Determine the [x, y] coordinate at the center of the cell enclosing the given text.  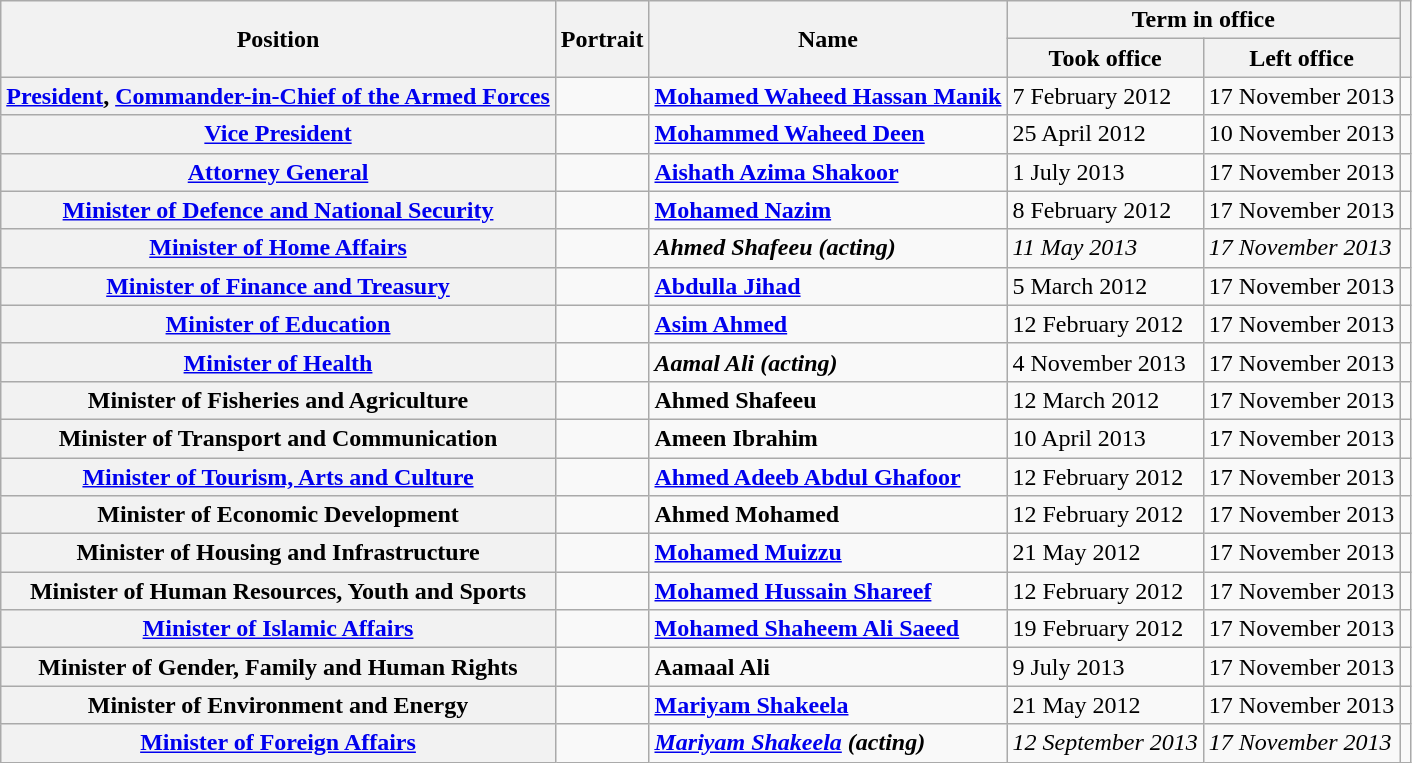
25 April 2012 [1105, 134]
Minister of Foreign Affairs [278, 743]
Minister of Fisheries and Agriculture [278, 400]
Ahmed Mohamed [828, 515]
Attorney General [278, 172]
4 November 2013 [1105, 362]
Minister of Transport and Communication [278, 438]
Ahmed Adeeb Abdul Ghafoor [828, 477]
Position [278, 39]
5 March 2012 [1105, 286]
Minister of Human Resources, Youth and Sports [278, 591]
Minister of Finance and Treasury [278, 286]
Mariyam Shakeela [828, 705]
President, Commander-in-Chief of the Armed Forces [278, 96]
Aamal Ali (acting) [828, 362]
Mohamed Waheed Hassan Manik [828, 96]
Minister of Education [278, 324]
Mohammed Waheed Deen [828, 134]
7 February 2012 [1105, 96]
Abdulla Jihad [828, 286]
Name [828, 39]
Ameen Ibrahim [828, 438]
Aamaal Ali [828, 667]
Aishath Azima Shakoor [828, 172]
12 March 2012 [1105, 400]
9 July 2013 [1105, 667]
10 November 2013 [1301, 134]
Minister of Economic Development [278, 515]
Portrait [602, 39]
Took office [1105, 58]
Mohamed Nazim [828, 210]
Mariyam Shakeela (acting) [828, 743]
12 September 2013 [1105, 743]
Mohamed Muizzu [828, 553]
19 February 2012 [1105, 629]
Minister of Health [278, 362]
Minister of Defence and National Security [278, 210]
Ahmed Shafeeu (acting) [828, 248]
Minister of Tourism, Arts and Culture [278, 477]
Term in office [1204, 20]
10 April 2013 [1105, 438]
Ahmed Shafeeu [828, 400]
Minister of Housing and Infrastructure [278, 553]
Minister of Environment and Energy [278, 705]
1 July 2013 [1105, 172]
Mohamed Shaheem Ali Saeed [828, 629]
Minister of Gender, Family and Human Rights [278, 667]
Vice President [278, 134]
Left office [1301, 58]
11 May 2013 [1105, 248]
Minister of Home Affairs [278, 248]
Minister of Islamic Affairs [278, 629]
Asim Ahmed [828, 324]
8 February 2012 [1105, 210]
Mohamed Hussain Shareef [828, 591]
